Locate the cell with the specified text and output its (X, Y) center coordinate. 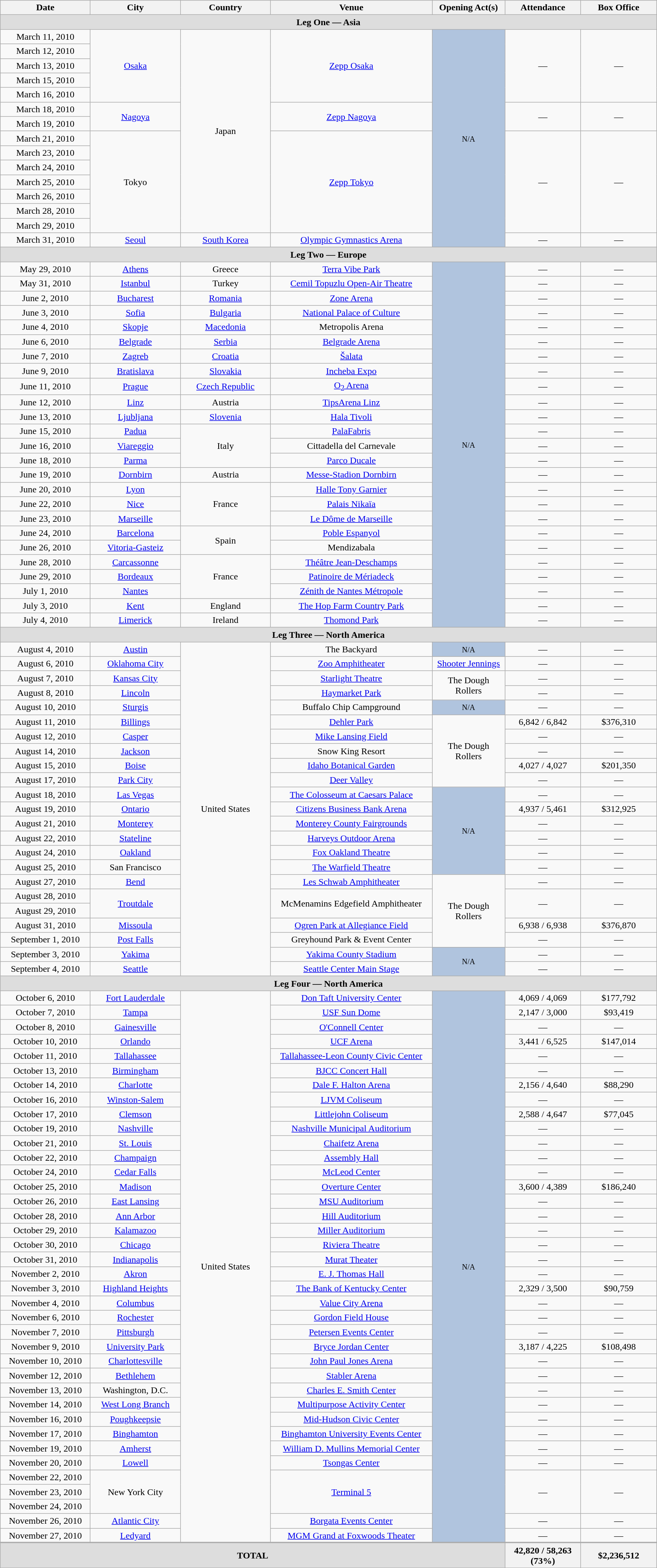
June 11, 2010 (45, 386)
$93,419 (619, 1012)
September 4, 2010 (45, 969)
Kalamazoo (135, 1230)
May 31, 2010 (45, 284)
Hala Tivoli (351, 417)
John Paul Jones Arena (351, 1361)
Metropolis Arena (351, 327)
Šalata (351, 356)
Country (225, 8)
McMenamins Edgefield Amphitheater (351, 903)
Troutdale (135, 903)
Jackson (135, 751)
Leg Four — North America (328, 983)
July 3, 2010 (45, 606)
4,069 / 4,069 (543, 998)
Littlejohn Coliseum (351, 1114)
Yakima (135, 954)
Macedonia (225, 327)
USF Sun Dome (351, 1012)
San Francisco (135, 867)
August 18, 2010 (45, 794)
March 19, 2010 (45, 124)
Stabler Arena (351, 1376)
Terra Vibe Park (351, 269)
Halle Tony Garnier (351, 489)
South Korea (225, 240)
Spain (225, 540)
November 9, 2010 (45, 1347)
BJCC Concert Hall (351, 1071)
Leg Two — Europe (328, 255)
October 22, 2010 (45, 1158)
Slovenia (225, 417)
Binghamton University Events Center (351, 1434)
Osaka (135, 66)
Columbus (135, 1303)
Patinoire de Mériadeck (351, 576)
Seoul (135, 240)
Dale F. Halton Arena (351, 1085)
Viareggio (135, 446)
Attendance (543, 8)
March 13, 2010 (45, 66)
November 26, 2010 (45, 1521)
June 16, 2010 (45, 446)
Starlight Theatre (351, 678)
Madison (135, 1187)
Kansas City (135, 678)
Mendizabala (351, 547)
June 9, 2010 (45, 371)
March 24, 2010 (45, 167)
TOTAL (253, 1555)
New York City (135, 1492)
Snow King Resort (351, 751)
November 17, 2010 (45, 1434)
November 2, 2010 (45, 1274)
Athens (135, 269)
Sturgis (135, 707)
Incheba Expo (351, 371)
November 24, 2010 (45, 1506)
Tokyo (135, 182)
Multipurpose Activity Center (351, 1405)
3,600 / 4,389 (543, 1187)
August 8, 2010 (45, 693)
Opening Act(s) (469, 8)
Leg One — Asia (328, 22)
Ljubljana (135, 417)
Cittadella del Carnevale (351, 446)
Japan (225, 131)
March 26, 2010 (45, 197)
City (135, 8)
August 24, 2010 (45, 853)
Zepp Nagoya (351, 116)
Zone Arena (351, 298)
$177,792 (619, 998)
Poble Espanyol (351, 533)
$108,498 (619, 1347)
Charles E. Smith Center (351, 1390)
November 27, 2010 (45, 1536)
March 28, 2010 (45, 211)
Belgrade (135, 342)
Tallahassee (135, 1056)
March 29, 2010 (45, 226)
Lowell (135, 1463)
October 21, 2010 (45, 1143)
MGM Grand at Foxwoods Theater (351, 1536)
Oklahoma City (135, 664)
Carcassonne (135, 562)
4,937 / 5,461 (543, 809)
Miller Auditorium (351, 1230)
October 16, 2010 (45, 1100)
November 3, 2010 (45, 1289)
Harveys Outdoor Arena (351, 838)
June 26, 2010 (45, 547)
Zepp Tokyo (351, 182)
Mike Lansing Field (351, 736)
June 29, 2010 (45, 576)
2,588 / 4,647 (543, 1114)
Ann Arbor (135, 1216)
Casper (135, 736)
March 31, 2010 (45, 240)
Nice (135, 504)
November 22, 2010 (45, 1477)
Parma (135, 460)
The Bank of Kentucky Center (351, 1289)
June 24, 2010 (45, 533)
March 12, 2010 (45, 51)
Dornbirn (135, 475)
St. Louis (135, 1143)
Boise (135, 765)
Bulgaria (225, 313)
Date (45, 8)
October 7, 2010 (45, 1012)
Terminal 5 (351, 1492)
2,147 / 3,000 (543, 1012)
Gordon Field House (351, 1318)
Charlotte (135, 1085)
Romania (225, 298)
Croatia (225, 356)
November 14, 2010 (45, 1405)
Seattle Center Main Stage (351, 969)
The Backyard (351, 649)
O2 Arena (351, 386)
Istanbul (135, 284)
Seattle (135, 969)
November 13, 2010 (45, 1390)
September 1, 2010 (45, 940)
October 30, 2010 (45, 1245)
$186,240 (619, 1187)
August 17, 2010 (45, 780)
Haymarket Park (351, 693)
August 22, 2010 (45, 838)
Box Office (619, 8)
Skopje (135, 327)
August 4, 2010 (45, 649)
March 21, 2010 (45, 138)
Greece (225, 269)
Ogren Park at Allegiance Field (351, 925)
Barcelona (135, 533)
$147,014 (619, 1041)
Tsongas Center (351, 1463)
Orlando (135, 1041)
October 24, 2010 (45, 1172)
Palais Nikaïa (351, 504)
August 31, 2010 (45, 925)
Limerick (135, 620)
Citizens Business Bank Arena (351, 809)
March 18, 2010 (45, 109)
Czech Republic (225, 386)
August 27, 2010 (45, 882)
November 6, 2010 (45, 1318)
Leg Three — North America (328, 635)
Hill Auditorium (351, 1216)
Amherst (135, 1448)
Clemson (135, 1114)
Borgata Events Center (351, 1521)
June 7, 2010 (45, 356)
June 20, 2010 (45, 489)
June 19, 2010 (45, 475)
4,027 / 4,027 (543, 765)
Nagoya (135, 116)
Las Vegas (135, 794)
November 7, 2010 (45, 1332)
October 25, 2010 (45, 1187)
$90,759 (619, 1289)
November 23, 2010 (45, 1492)
Lyon (135, 489)
Parco Ducale (351, 460)
June 3, 2010 (45, 313)
Binghamton (135, 1434)
Atlantic City (135, 1521)
Nashville (135, 1129)
West Long Branch (135, 1405)
East Lansing (135, 1201)
August 7, 2010 (45, 678)
Rochester (135, 1318)
October 17, 2010 (45, 1114)
November 12, 2010 (45, 1376)
Bucharest (135, 298)
Nashville Municipal Auditorium (351, 1129)
Highland Heights (135, 1289)
Padua (135, 431)
Birmingham (135, 1071)
Idaho Botanical Garden (351, 765)
PalaFabris (351, 431)
Italy (225, 446)
August 14, 2010 (45, 751)
University Park (135, 1347)
October 28, 2010 (45, 1216)
August 19, 2010 (45, 809)
Bratislava (135, 371)
August 12, 2010 (45, 736)
Poughkeepsie (135, 1419)
Marseille (135, 518)
LJVM Coliseum (351, 1100)
3,441 / 6,525 (543, 1041)
Stateline (135, 838)
Post Falls (135, 940)
May 29, 2010 (45, 269)
E. J. Thomas Hall (351, 1274)
October 8, 2010 (45, 1027)
Zepp Osaka (351, 66)
Champaign (135, 1158)
June 4, 2010 (45, 327)
Charlottesville (135, 1361)
November 16, 2010 (45, 1419)
Cemil Topuzlu Open-Air Theatre (351, 284)
$201,350 (619, 765)
June 28, 2010 (45, 562)
Greyhound Park & Event Center (351, 940)
MSU Auditorium (351, 1201)
3,187 / 4,225 (543, 1347)
Ontario (135, 809)
Ireland (225, 620)
Missoula (135, 925)
March 16, 2010 (45, 95)
Bend (135, 882)
June 18, 2010 (45, 460)
$77,045 (619, 1114)
August 25, 2010 (45, 867)
Vitoria-Gasteiz (135, 547)
Bethlehem (135, 1376)
March 23, 2010 (45, 153)
Assembly Hall (351, 1158)
July 4, 2010 (45, 620)
November 4, 2010 (45, 1303)
$2,236,512 (619, 1555)
Monterey County Fairgrounds (351, 824)
UCF Arena (351, 1041)
National Palace of Culture (351, 313)
Fox Oakland Theatre (351, 853)
August 21, 2010 (45, 824)
March 25, 2010 (45, 182)
Washington, D.C. (135, 1390)
Billings (135, 722)
Ledyard (135, 1536)
Pittsburgh (135, 1332)
August 11, 2010 (45, 722)
August 29, 2010 (45, 911)
October 10, 2010 (45, 1041)
Value City Arena (351, 1303)
November 10, 2010 (45, 1361)
Linz (135, 402)
Sofia (135, 313)
Les Schwab Amphitheater (351, 882)
September 3, 2010 (45, 954)
June 2, 2010 (45, 298)
Bryce Jordan Center (351, 1347)
Riviera Theatre (351, 1245)
October 6, 2010 (45, 998)
August 28, 2010 (45, 896)
Austin (135, 649)
McLeod Center (351, 1172)
6,938 / 6,938 (543, 925)
Belgrade Arena (351, 342)
2,156 / 4,640 (543, 1085)
Olympic Gymnastics Arena (351, 240)
Lincoln (135, 693)
$376,310 (619, 722)
Murat Theater (351, 1259)
June 13, 2010 (45, 417)
Shooter Jennings (469, 664)
Kent (135, 606)
TipsArena Linz (351, 402)
England (225, 606)
October 11, 2010 (45, 1056)
Petersen Events Center (351, 1332)
Don Taft University Center (351, 998)
6,842 / 6,842 (543, 722)
Deer Valley (351, 780)
October 31, 2010 (45, 1259)
Overture Center (351, 1187)
Zénith de Nantes Métropole (351, 591)
Messe-Stadion Dornbirn (351, 475)
Thomond Park (351, 620)
Dehler Park (351, 722)
O'Connell Center (351, 1027)
Zoo Amphitheater (351, 664)
Zagreb (135, 356)
Buffalo Chip Campground (351, 707)
Cedar Falls (135, 1172)
$376,870 (619, 925)
Park City (135, 780)
October 14, 2010 (45, 1085)
Nantes (135, 591)
June 6, 2010 (45, 342)
June 23, 2010 (45, 518)
Oakland (135, 853)
The Warfield Theatre (351, 867)
Slovakia (225, 371)
July 1, 2010 (45, 591)
Monterey (135, 824)
Serbia (225, 342)
Turkey (225, 284)
March 11, 2010 (45, 37)
August 10, 2010 (45, 707)
Fort Lauderdale (135, 998)
October 29, 2010 (45, 1230)
Akron (135, 1274)
June 22, 2010 (45, 504)
Yakima County Stadium (351, 954)
The Colosseum at Caesars Palace (351, 794)
Venue (351, 8)
Prague (135, 386)
June 12, 2010 (45, 402)
November 20, 2010 (45, 1463)
2,329 / 3,500 (543, 1289)
June 15, 2010 (45, 431)
March 15, 2010 (45, 80)
Mid-Hudson Civic Center (351, 1419)
October 13, 2010 (45, 1071)
Chicago (135, 1245)
Théâtre Jean-Deschamps (351, 562)
August 15, 2010 (45, 765)
Winston-Salem (135, 1100)
Gainesville (135, 1027)
Chaifetz Arena (351, 1143)
October 19, 2010 (45, 1129)
Indianapolis (135, 1259)
Tampa (135, 1012)
October 26, 2010 (45, 1201)
$88,290 (619, 1085)
August 6, 2010 (45, 664)
$312,925 (619, 809)
November 19, 2010 (45, 1448)
Le Dôme de Marseille (351, 518)
William D. Mullins Memorial Center (351, 1448)
Tallahassee-Leon County Civic Center (351, 1056)
The Hop Farm Country Park (351, 606)
Bordeaux (135, 576)
42,820 / 58,263 (73%) (543, 1555)
